Search for the cell housing the specified text and yield its (X, Y) center coordinate. 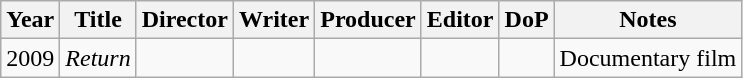
Title (98, 20)
Notes (648, 20)
Editor (460, 20)
Director (184, 20)
Writer (274, 20)
Return (98, 58)
DoP (526, 20)
Year (30, 20)
Documentary film (648, 58)
Producer (368, 20)
2009 (30, 58)
